Detect which cell encompasses the target text, then output its [x, y] center coordinate. 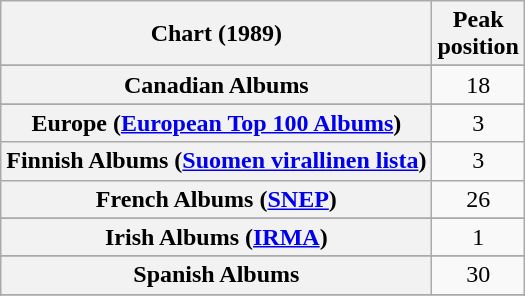
18 [478, 85]
Peakposition [478, 34]
30 [478, 275]
Canadian Albums [216, 85]
Chart (1989) [216, 34]
Spanish Albums [216, 275]
Finnish Albums (Suomen virallinen lista) [216, 161]
Irish Albums (IRMA) [216, 237]
26 [478, 199]
Europe (European Top 100 Albums) [216, 123]
French Albums (SNEP) [216, 199]
1 [478, 237]
